From the cell containing the given text, extract its center point as (x, y) coordinate. 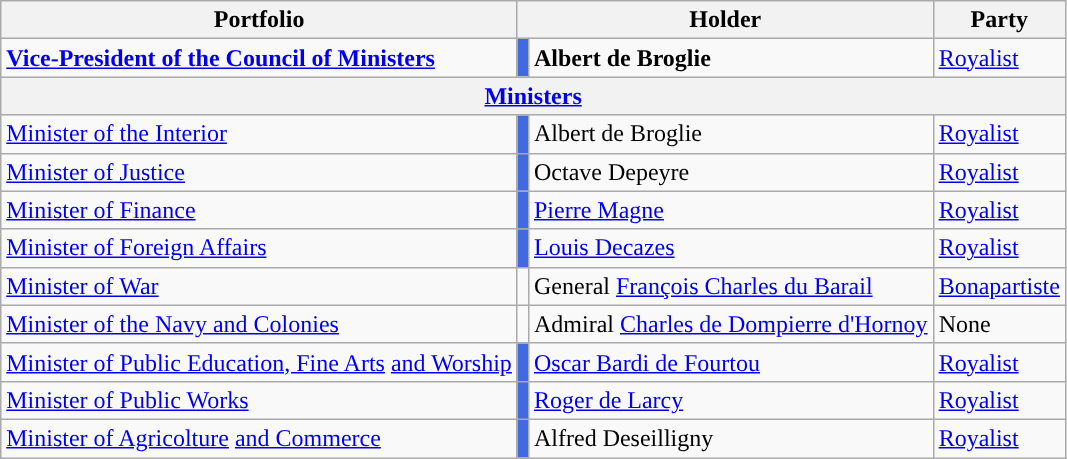
Minister of War (260, 286)
Minister of Foreign Affairs (260, 248)
Minister of Justice (260, 172)
General François Charles du Barail (730, 286)
Vice-President of the Council of Ministers (260, 58)
Party (999, 20)
Minister of Agricolture and Commerce (260, 438)
Portfolio (260, 20)
Minister of Public Works (260, 400)
Roger de Larcy (730, 400)
Pierre Magne (730, 210)
Minister of Finance (260, 210)
Bonapartiste (999, 286)
None (999, 324)
Louis Decazes (730, 248)
Minister of the Navy and Colonies (260, 324)
Holder (725, 20)
Alfred Deseilligny (730, 438)
Minister of the Interior (260, 134)
Octave Depeyre (730, 172)
Oscar Bardi de Fourtou (730, 362)
Ministers (534, 96)
Admiral Charles de Dompierre d'Hornoy (730, 324)
Minister of Public Education, Fine Arts and Worship (260, 362)
